Search for the cell housing the specified text and yield its [x, y] center coordinate. 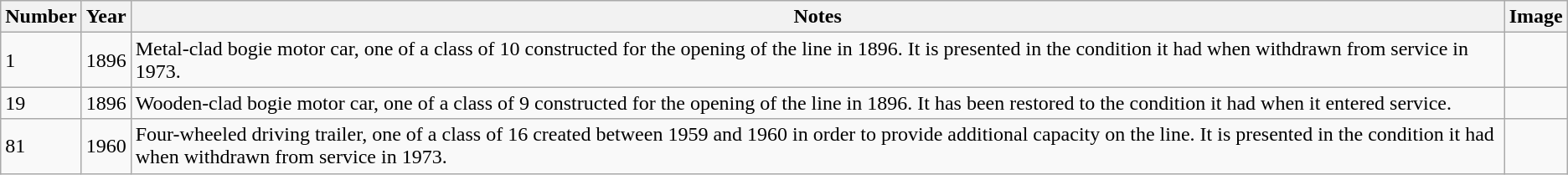
1 [41, 60]
Image [1536, 17]
81 [41, 146]
19 [41, 103]
1960 [106, 146]
Number [41, 17]
Year [106, 17]
Notes [818, 17]
